Identify which cell holds the provided text, then report its [x, y] central coordinate. 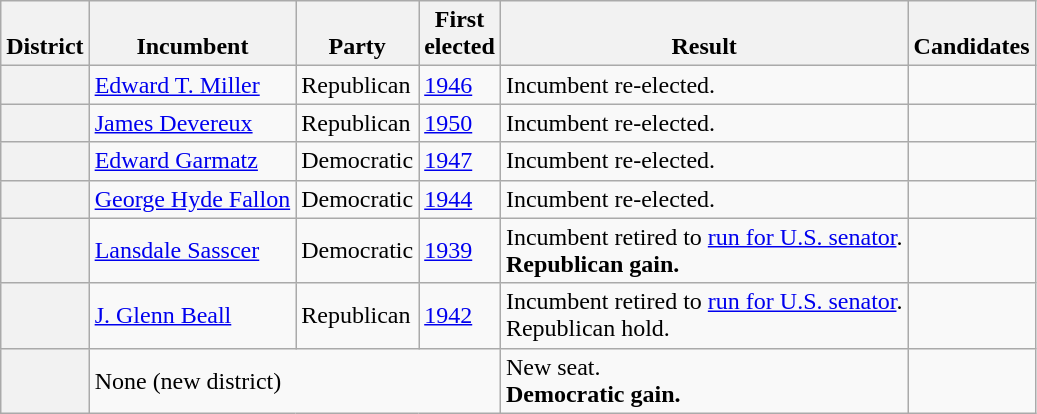
J. Glenn Beall [192, 316]
Incumbent [192, 34]
Edward Garmatz [192, 161]
James Devereux [192, 123]
George Hyde Fallon [192, 199]
1944 [460, 199]
1942 [460, 316]
None (new district) [294, 380]
1939 [460, 250]
Party [358, 34]
1946 [460, 85]
Result [704, 34]
Lansdale Sasscer [192, 250]
Candidates [972, 34]
Incumbent retired to run for U.S. senator.Republican gain. [704, 250]
Firstelected [460, 34]
District [45, 34]
New seat.Democratic gain. [704, 380]
1950 [460, 123]
Edward T. Miller [192, 85]
1947 [460, 161]
Incumbent retired to run for U.S. senator.Republican hold. [704, 316]
